Return [x, y] of the center of cell containing provided text 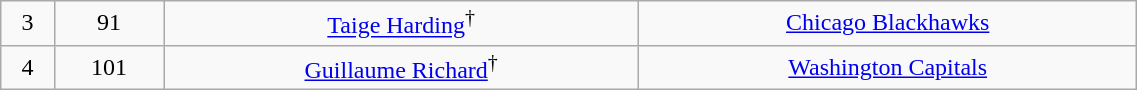
101 [108, 68]
Chicago Blackhawks [888, 24]
Taige Harding† [402, 24]
4 [28, 68]
91 [108, 24]
Guillaume Richard† [402, 68]
3 [28, 24]
Washington Capitals [888, 68]
